Locate the cell with the specified text and output its [X, Y] center coordinate. 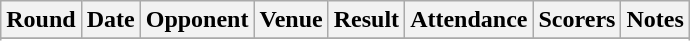
Round [41, 20]
Date [110, 20]
Venue [291, 20]
Opponent [197, 20]
Attendance [469, 20]
Notes [655, 20]
Result [366, 20]
Scorers [577, 20]
